From the cell containing the given text, extract its center point as (x, y) coordinate. 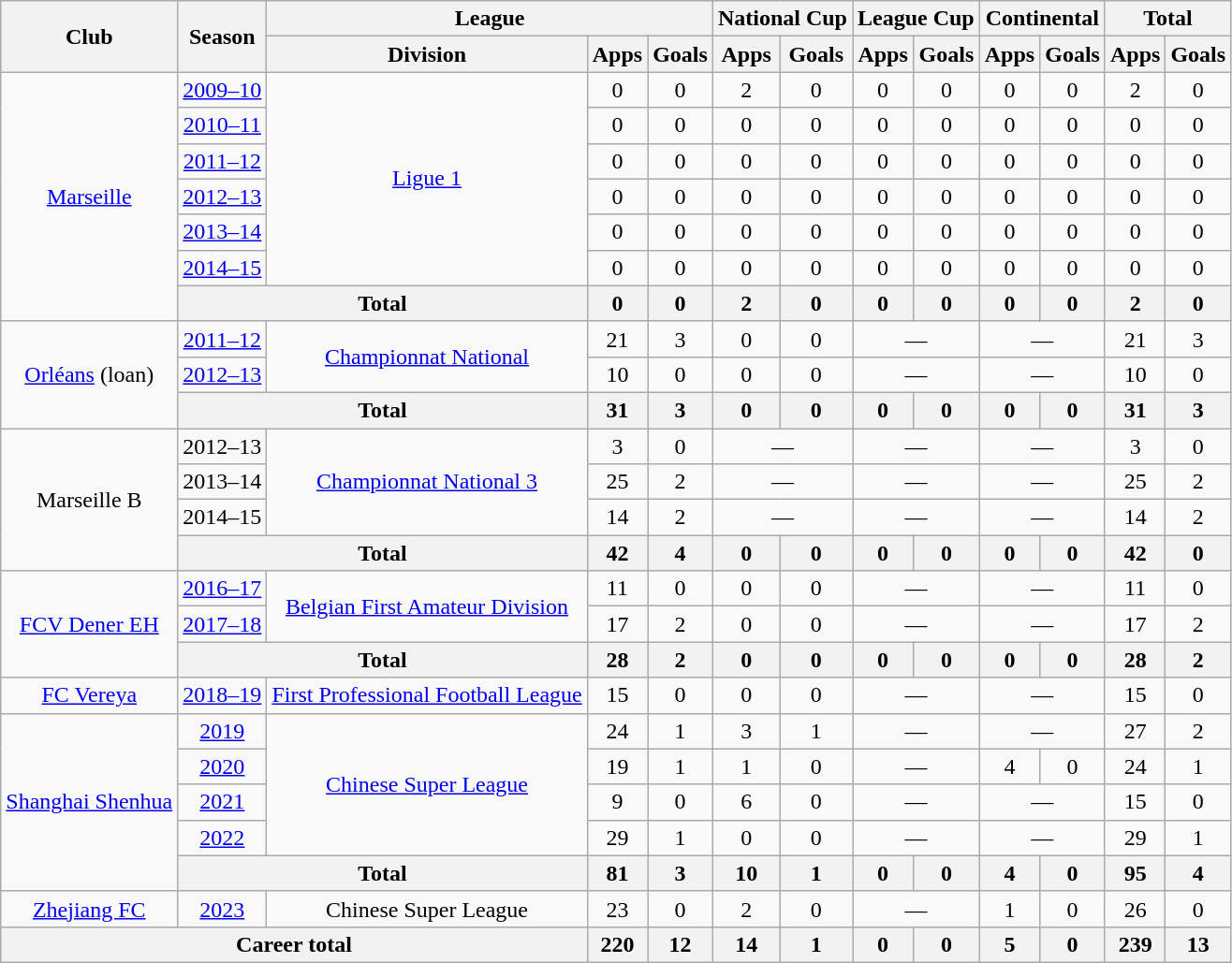
27 (1135, 731)
2021 (223, 802)
23 (617, 909)
2022 (223, 838)
81 (617, 873)
26 (1135, 909)
Career total (294, 944)
Orléans (loan) (90, 374)
Zhejiang FC (90, 909)
Marseille B (90, 500)
Shanghai Shenhua (90, 802)
League (491, 19)
2017–18 (223, 624)
2010–11 (223, 125)
2020 (223, 766)
2009–10 (223, 90)
Continental (1042, 19)
First Professional Football League (427, 695)
19 (617, 766)
Club (90, 36)
FC Vereya (90, 695)
Ligue 1 (427, 179)
2023 (223, 909)
2016–17 (223, 589)
2019 (223, 731)
2018–19 (223, 695)
Marseille (90, 197)
National Cup (783, 19)
League Cup (916, 19)
6 (746, 802)
12 (681, 944)
5 (1009, 944)
Season (223, 36)
FCV Dener EH (90, 624)
13 (1198, 944)
220 (617, 944)
Belgian First Amateur Division (427, 606)
95 (1135, 873)
239 (1135, 944)
Championnat National 3 (427, 482)
Championnat National (427, 357)
9 (617, 802)
Division (427, 54)
